Capture the cell that displays the provided text and extract its [X, Y] central coordinate. 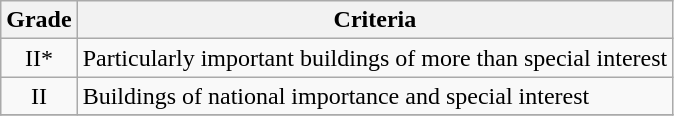
II [39, 96]
Particularly important buildings of more than special interest [375, 58]
II* [39, 58]
Criteria [375, 20]
Buildings of national importance and special interest [375, 96]
Grade [39, 20]
